Return [X, Y] of the center of cell containing provided text 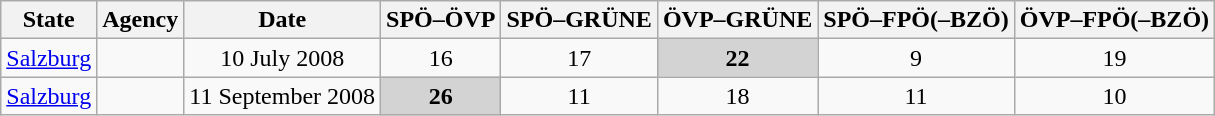
17 [579, 58]
SPÖ–GRÜNE [579, 20]
State [49, 20]
SPÖ–FPÖ(–BZÖ) [916, 20]
18 [737, 96]
Agency [140, 20]
SPÖ–ÖVP [441, 20]
16 [441, 58]
22 [737, 58]
ÖVP–GRÜNE [737, 20]
10 [1114, 96]
26 [441, 96]
10 July 2008 [282, 58]
Date [282, 20]
9 [916, 58]
ÖVP–FPÖ(–BZÖ) [1114, 20]
11 September 2008 [282, 96]
19 [1114, 58]
